Pinpoint the cell where the given text exists, returning its [x, y] midpoint coordinate. 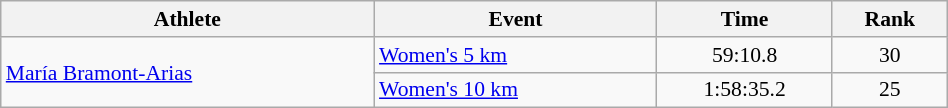
Women's 10 km [516, 90]
30 [890, 55]
59:10.8 [744, 55]
Women's 5 km [516, 55]
María Bramont-Arias [188, 72]
Time [744, 19]
1:58:35.2 [744, 90]
Athlete [188, 19]
Event [516, 19]
25 [890, 90]
Rank [890, 19]
